Scan for the cell matching the given text and deliver its [X, Y] coordinate at center. 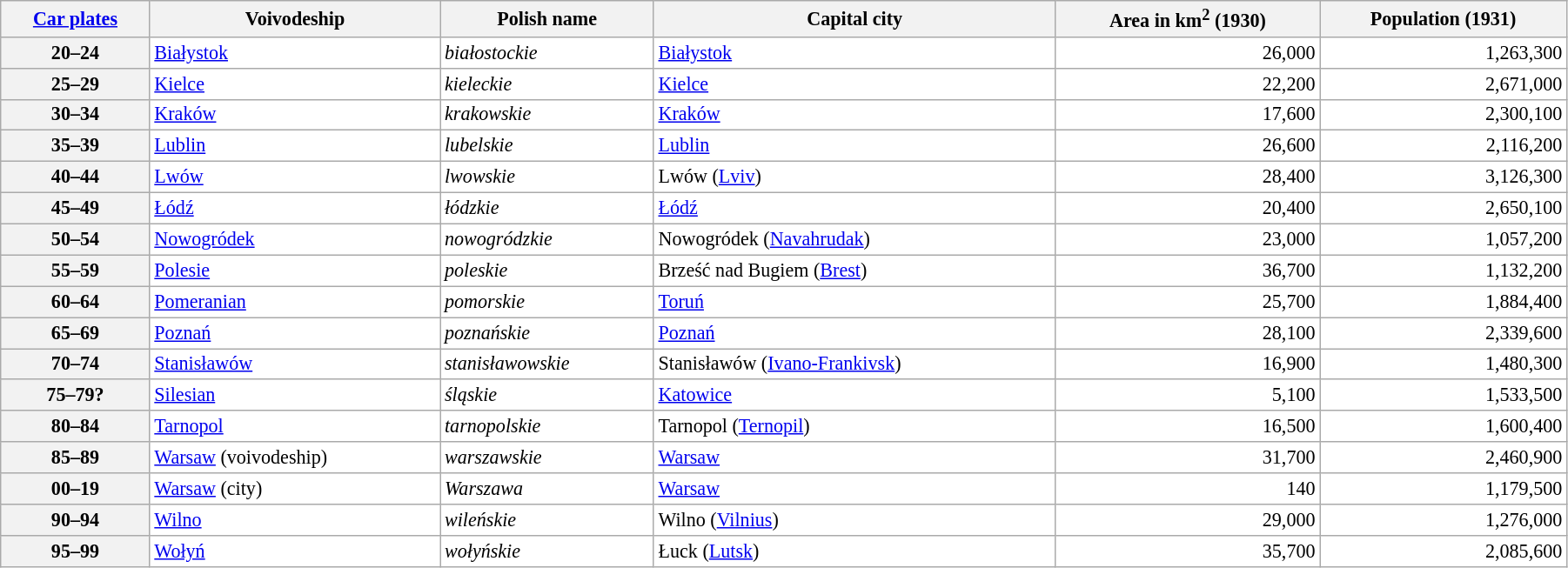
nowogródzkie [547, 239]
17,600 [1188, 115]
2,085,600 [1444, 551]
16,500 [1188, 426]
Pomeranian [295, 302]
95–99 [75, 551]
20–24 [75, 52]
Stanisławów [295, 364]
Lwów (Lviv) [854, 177]
Wilno (Vilnius) [854, 519]
00–19 [75, 489]
Łuck (Lutsk) [854, 551]
20,400 [1188, 208]
białostockie [547, 52]
stanisławowskie [547, 364]
5,100 [1188, 395]
śląskie [547, 395]
Brześć nad Bugiem (Brest) [854, 271]
2,116,200 [1444, 146]
85–89 [75, 458]
Area in km2 (1930) [1188, 18]
65–69 [75, 332]
75–79? [75, 395]
Voivodeship [295, 18]
25,700 [1188, 302]
Katowice [854, 395]
36,700 [1188, 271]
1,276,000 [1444, 519]
50–54 [75, 239]
1,179,500 [1444, 489]
Nowogródek (Navahrudak) [854, 239]
26,000 [1188, 52]
lubelskie [547, 146]
2,300,100 [1444, 115]
Warsaw (voivodeship) [295, 458]
Lwów [295, 177]
Wołyń [295, 551]
pomorskie [547, 302]
90–94 [75, 519]
1,533,500 [1444, 395]
28,400 [1188, 177]
26,600 [1188, 146]
1,057,200 [1444, 239]
krakowskie [547, 115]
140 [1188, 489]
Warszawa [547, 489]
1,263,300 [1444, 52]
1,884,400 [1444, 302]
23,000 [1188, 239]
Stanisławów (Ivano-Frankivsk) [854, 364]
2,460,900 [1444, 458]
Wilno [295, 519]
55–59 [75, 271]
Tarnopol (Ternopil) [854, 426]
poleskie [547, 271]
25–29 [75, 84]
wileńskie [547, 519]
80–84 [75, 426]
3,126,300 [1444, 177]
40–44 [75, 177]
poznańskie [547, 332]
warszawskie [547, 458]
Nowogródek [295, 239]
28,100 [1188, 332]
2,671,000 [1444, 84]
35,700 [1188, 551]
Polish name [547, 18]
1,480,300 [1444, 364]
16,900 [1188, 364]
70–74 [75, 364]
45–49 [75, 208]
Capital city [854, 18]
Silesian [295, 395]
60–64 [75, 302]
2,650,100 [1444, 208]
30–34 [75, 115]
2,339,600 [1444, 332]
1,600,400 [1444, 426]
35–39 [75, 146]
łódzkie [547, 208]
1,132,200 [1444, 271]
Population (1931) [1444, 18]
Toruń [854, 302]
lwowskie [547, 177]
Tarnopol [295, 426]
31,700 [1188, 458]
Warsaw (city) [295, 489]
kieleckie [547, 84]
Polesie [295, 271]
Car plates [75, 18]
tarnopolskie [547, 426]
22,200 [1188, 84]
wołyńskie [547, 551]
29,000 [1188, 519]
